From the cell containing the given text, extract its center point as [x, y] coordinate. 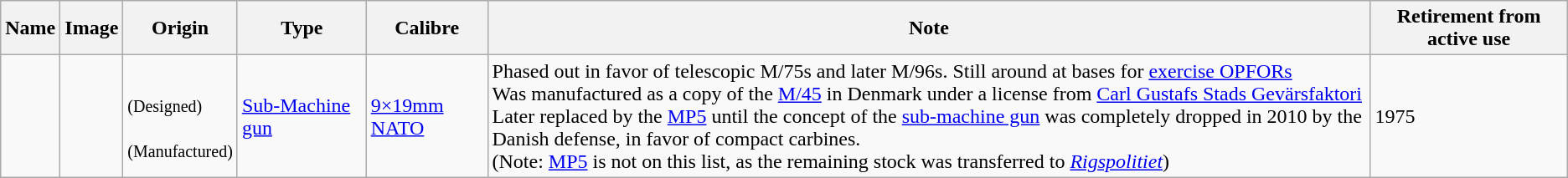
Calibre [427, 28]
1975 [1469, 116]
Retirement from active use [1469, 28]
Origin [181, 28]
(Designed)(Manufactured) [181, 116]
Type [302, 28]
Note [929, 28]
Image [92, 28]
Sub-Machine gun [302, 116]
9×19mm NATO [427, 116]
Name [30, 28]
